Search for the cell housing the specified text and yield its (X, Y) center coordinate. 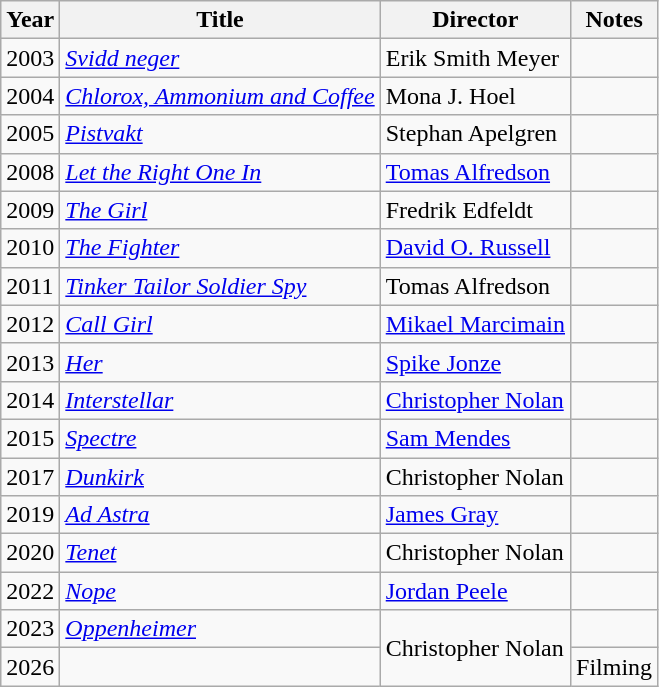
Tinker Tailor Soldier Spy (220, 286)
2005 (30, 134)
2008 (30, 172)
Svidd neger (220, 58)
Interstellar (220, 400)
2015 (30, 438)
Year (30, 20)
Sam Mendes (475, 438)
Pistvakt (220, 134)
Ad Astra (220, 515)
2013 (30, 362)
Dunkirk (220, 477)
Jordan Peele (475, 591)
2003 (30, 58)
Stephan Apelgren (475, 134)
Mona J. Hoel (475, 96)
2011 (30, 286)
2017 (30, 477)
Nope (220, 591)
Title (220, 20)
2010 (30, 248)
2012 (30, 324)
2009 (30, 210)
2023 (30, 629)
Her (220, 362)
Let the Right One In (220, 172)
Tenet (220, 553)
Spike Jonze (475, 362)
Fredrik Edfeldt (475, 210)
Spectre (220, 438)
2022 (30, 591)
2020 (30, 553)
2004 (30, 96)
Chlorox, Ammonium and Coffee (220, 96)
Notes (614, 20)
2014 (30, 400)
Oppenheimer (220, 629)
Director (475, 20)
2026 (30, 667)
The Girl (220, 210)
Mikael Marcimain (475, 324)
Call Girl (220, 324)
Filming (614, 667)
James Gray (475, 515)
The Fighter (220, 248)
Erik Smith Meyer (475, 58)
David O. Russell (475, 248)
2019 (30, 515)
